Detect which cell encompasses the target text, then output its (x, y) center coordinate. 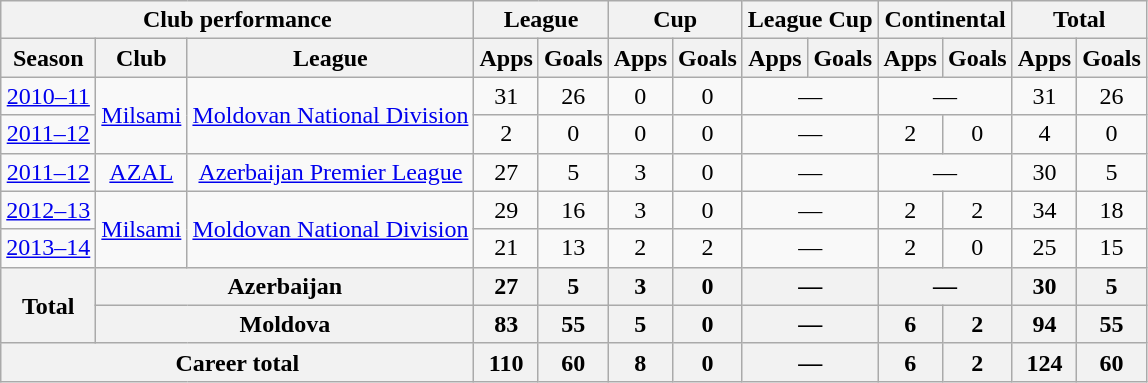
83 (506, 324)
Career total (238, 362)
2012–13 (48, 210)
Moldova (285, 324)
Azerbaijan Premier League (330, 172)
16 (573, 210)
110 (506, 362)
29 (506, 210)
34 (1044, 210)
18 (1112, 210)
Club (142, 58)
2013–14 (48, 248)
8 (640, 362)
AZAL (142, 172)
25 (1044, 248)
Season (48, 58)
124 (1044, 362)
21 (506, 248)
13 (573, 248)
Cup (675, 20)
2010–11 (48, 96)
4 (1044, 134)
15 (1112, 248)
Continental (945, 20)
94 (1044, 324)
Azerbaijan (285, 286)
Club performance (238, 20)
League Cup (810, 20)
